Return the [X, Y] coordinate for the center point of the cell that contains the specified text.  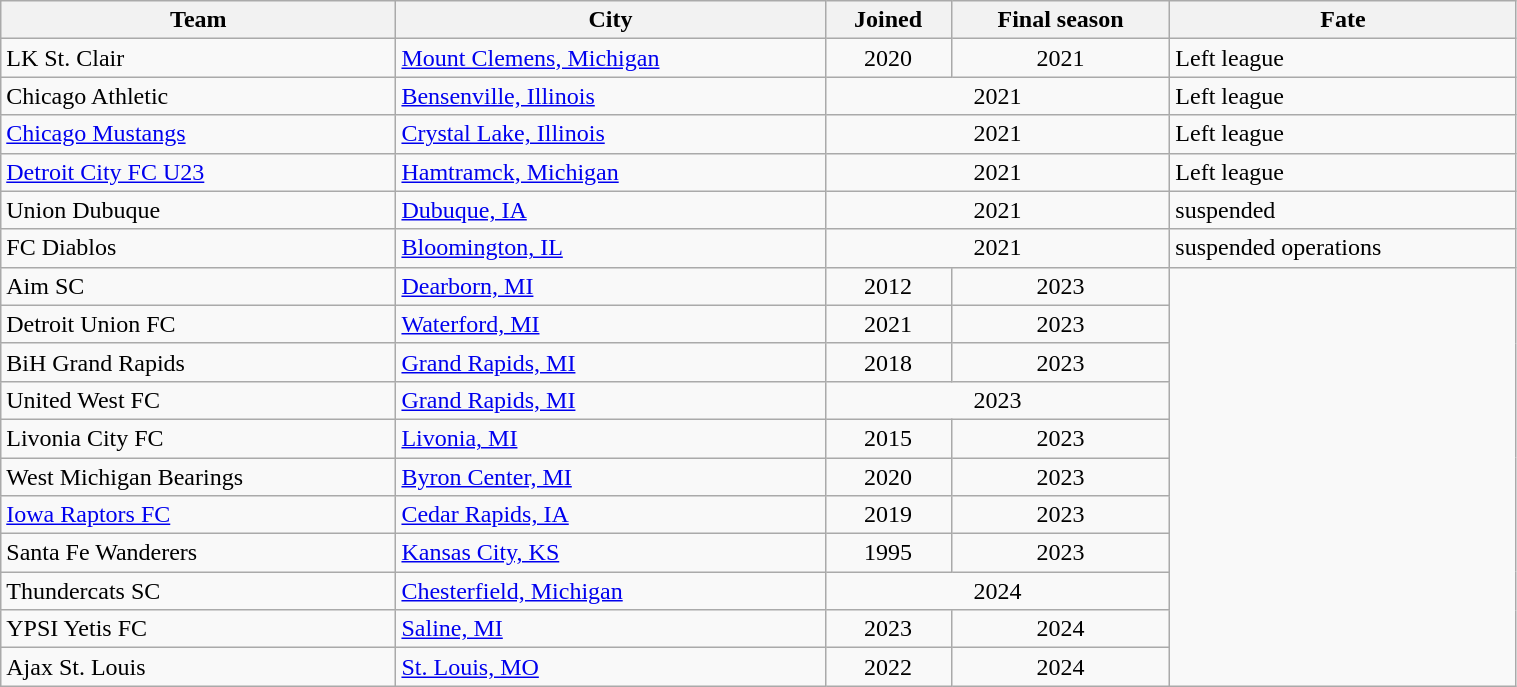
United West FC [198, 400]
2012 [888, 286]
Mount Clemens, Michigan [610, 58]
Union Dubuque [198, 210]
Detroit City FC U23 [198, 172]
FC Diablos [198, 248]
2022 [888, 667]
Dubuque, IA [610, 210]
2018 [888, 362]
West Michigan Bearings [198, 477]
Aim SC [198, 286]
Bloomington, IL [610, 248]
City [610, 20]
Ajax St. Louis [198, 667]
Chesterfield, Michigan [610, 591]
Livonia, MI [610, 438]
suspended operations [1343, 248]
Joined [888, 20]
1995 [888, 553]
Final season [1060, 20]
Hamtramck, Michigan [610, 172]
Bensenville, Illinois [610, 96]
Detroit Union FC [198, 324]
Cedar Rapids, IA [610, 515]
Saline, MI [610, 629]
Crystal Lake, Illinois [610, 134]
Dearborn, MI [610, 286]
Iowa Raptors FC [198, 515]
BiH Grand Rapids [198, 362]
Waterford, MI [610, 324]
St. Louis, MO [610, 667]
2019 [888, 515]
Livonia City FC [198, 438]
YPSI Yetis FC [198, 629]
Fate [1343, 20]
Kansas City, KS [610, 553]
Chicago Athletic [198, 96]
LK St. Clair [198, 58]
Byron Center, MI [610, 477]
Team [198, 20]
Santa Fe Wanderers [198, 553]
2015 [888, 438]
Thundercats SC [198, 591]
suspended [1343, 210]
Chicago Mustangs [198, 134]
